Scan for the cell matching the given text and deliver its [x, y] coordinate at center. 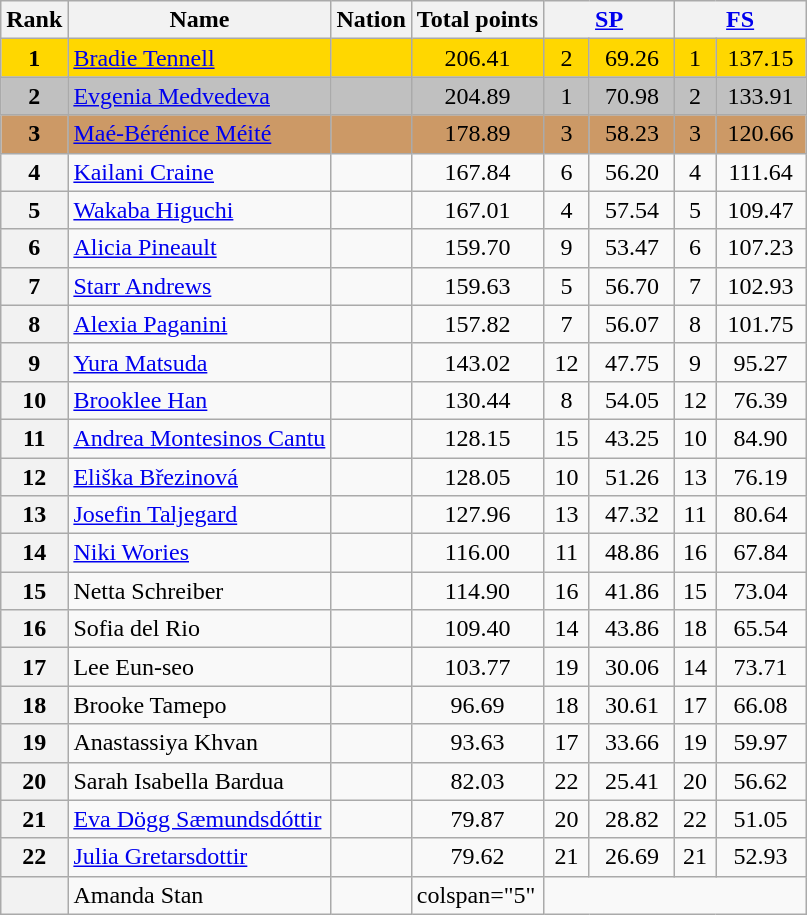
Total points [477, 20]
Starr Andrews [200, 286]
Netta Schreiber [200, 591]
96.69 [477, 705]
114.90 [477, 591]
127.96 [477, 515]
Josefin Taljegard [200, 515]
58.23 [632, 134]
51.26 [632, 477]
79.87 [477, 819]
66.08 [761, 705]
56.20 [632, 172]
43.86 [632, 629]
95.27 [761, 362]
Lee Eun-seo [200, 667]
59.97 [761, 743]
93.63 [477, 743]
Anastassiya Khvan [200, 743]
Yura Matsuda [200, 362]
colspan="5" [477, 895]
Sarah Isabella Bardua [200, 781]
70.98 [632, 96]
FS [740, 20]
Rank [34, 20]
47.32 [632, 515]
128.15 [477, 438]
204.89 [477, 96]
Maé-Bérénice Méité [200, 134]
48.86 [632, 553]
80.64 [761, 515]
Amanda Stan [200, 895]
43.25 [632, 438]
28.82 [632, 819]
Bradie Tennell [200, 58]
Evgenia Medvedeva [200, 96]
Eliška Březinová [200, 477]
120.66 [761, 134]
56.07 [632, 324]
Sofia del Rio [200, 629]
Julia Gretarsdottir [200, 857]
109.47 [761, 210]
107.23 [761, 248]
84.90 [761, 438]
47.75 [632, 362]
167.84 [477, 172]
82.03 [477, 781]
102.93 [761, 286]
178.89 [477, 134]
30.06 [632, 667]
52.93 [761, 857]
73.04 [761, 591]
30.61 [632, 705]
51.05 [761, 819]
206.41 [477, 58]
Brooklee Han [200, 400]
56.70 [632, 286]
157.82 [477, 324]
159.70 [477, 248]
Kailani Craine [200, 172]
Wakaba Higuchi [200, 210]
73.71 [761, 667]
65.54 [761, 629]
103.77 [477, 667]
56.62 [761, 781]
130.44 [477, 400]
79.62 [477, 857]
Brooke Tamepo [200, 705]
128.05 [477, 477]
137.15 [761, 58]
69.26 [632, 58]
Alicia Pineault [200, 248]
Niki Wories [200, 553]
57.54 [632, 210]
25.41 [632, 781]
33.66 [632, 743]
Eva Dögg Sæmundsdóttir [200, 819]
167.01 [477, 210]
SP [610, 20]
111.64 [761, 172]
76.39 [761, 400]
159.63 [477, 286]
101.75 [761, 324]
Name [200, 20]
76.19 [761, 477]
Nation [371, 20]
54.05 [632, 400]
67.84 [761, 553]
143.02 [477, 362]
Andrea Montesinos Cantu [200, 438]
133.91 [761, 96]
Alexia Paganini [200, 324]
53.47 [632, 248]
26.69 [632, 857]
109.40 [477, 629]
116.00 [477, 553]
41.86 [632, 591]
